Identify which cell holds the provided text, then report its [X, Y] central coordinate. 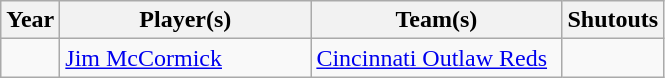
Team(s) [436, 20]
Cincinnati Outlaw Reds [436, 58]
Jim McCormick [186, 58]
Shutouts [613, 20]
Player(s) [186, 20]
Year [30, 20]
